Determine the [x, y] coordinate at the center of the cell enclosing the given text.  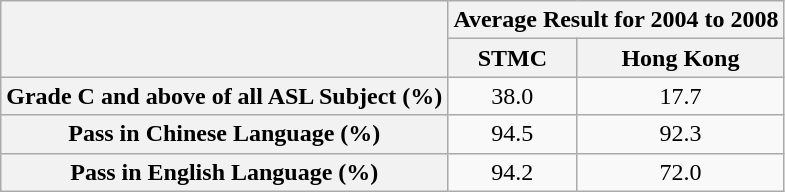
Hong Kong [680, 58]
Average Result for 2004 to 2008 [616, 20]
Grade C and above of all ASL Subject (%) [224, 96]
Pass in Chinese Language (%) [224, 134]
17.7 [680, 96]
STMC [512, 58]
38.0 [512, 96]
94.5 [512, 134]
94.2 [512, 172]
92.3 [680, 134]
Pass in English Language (%) [224, 172]
72.0 [680, 172]
